Output the (X, Y) coordinate of the center of the cell containing the given text.  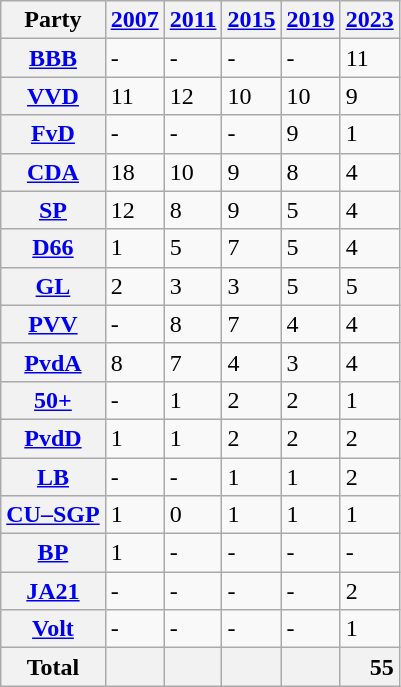
55 (370, 667)
Total (53, 667)
GL (53, 286)
0 (193, 515)
2015 (252, 20)
SP (53, 210)
PvdD (53, 438)
CU–SGP (53, 515)
2023 (370, 20)
50+ (53, 400)
D66 (53, 248)
LB (53, 477)
VVD (53, 96)
BBB (53, 58)
PVV (53, 324)
2011 (193, 20)
Party (53, 20)
BP (53, 553)
18 (134, 172)
FvD (53, 134)
CDA (53, 172)
Volt (53, 629)
2019 (310, 20)
PvdA (53, 362)
2007 (134, 20)
JA21 (53, 591)
